Detect which cell encompasses the target text, then output its [X, Y] center coordinate. 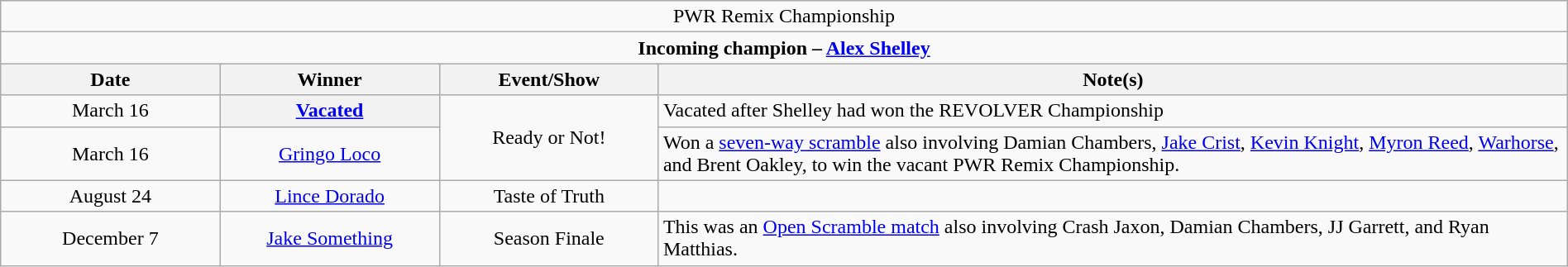
This was an Open Scramble match also involving Crash Jaxon, Damian Chambers, JJ Garrett, and Ryan Matthias. [1113, 238]
Winner [329, 79]
Event/Show [549, 79]
Gringo Loco [329, 154]
Jake Something [329, 238]
Note(s) [1113, 79]
Season Finale [549, 238]
August 24 [111, 196]
Incoming champion – Alex Shelley [784, 48]
Taste of Truth [549, 196]
Ready or Not! [549, 137]
PWR Remix Championship [784, 17]
Vacated after Shelley had won the REVOLVER Championship [1113, 111]
Lince Dorado [329, 196]
December 7 [111, 238]
Vacated [329, 111]
Date [111, 79]
